Find where the given text appears and provide that cell's center as (X, Y) coordinate. 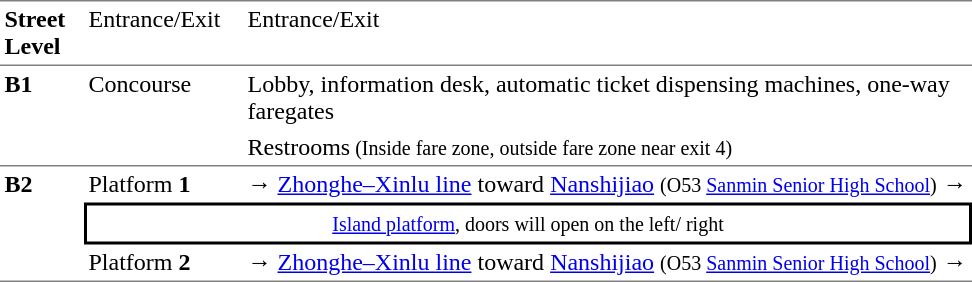
Street Level (42, 33)
Concourse (164, 116)
Platform 1 (164, 184)
Restrooms (Inside fare zone, outside fare zone near exit 4) (608, 148)
B2 (42, 224)
Lobby, information desk, automatic ticket dispensing machines, one-way faregates (608, 98)
Island platform, doors will open on the left/ right (528, 223)
Platform 2 (164, 263)
B1 (42, 116)
